Capture the cell that displays the provided text and extract its (x, y) central coordinate. 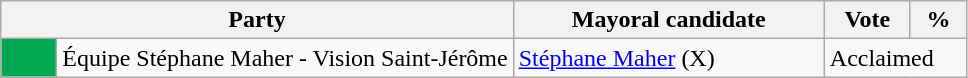
Party (257, 20)
Équipe Stéphane Maher - Vision Saint-Jérôme (285, 58)
Vote (867, 20)
Stéphane Maher (X) (668, 58)
% (938, 20)
Acclaimed (895, 58)
Mayoral candidate (668, 20)
